Output the [X, Y] coordinate of the center of the cell containing the given text.  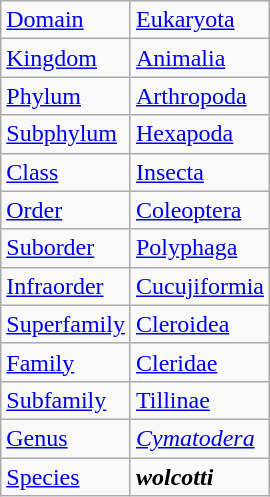
Insecta [200, 172]
Hexapoda [200, 134]
Domain [66, 20]
Subfamily [66, 400]
Cleroidea [200, 324]
Polyphaga [200, 248]
Arthropoda [200, 96]
Phylum [66, 96]
Species [66, 477]
Tillinae [200, 400]
Order [66, 210]
Eukaryota [200, 20]
Animalia [200, 58]
Cucujiformia [200, 286]
Cymatodera [200, 438]
Subphylum [66, 134]
wolcotti [200, 477]
Suborder [66, 248]
Coleoptera [200, 210]
Cleridae [200, 362]
Genus [66, 438]
Family [66, 362]
Infraorder [66, 286]
Kingdom [66, 58]
Class [66, 172]
Superfamily [66, 324]
